Identify which cell holds the provided text, then report its (x, y) central coordinate. 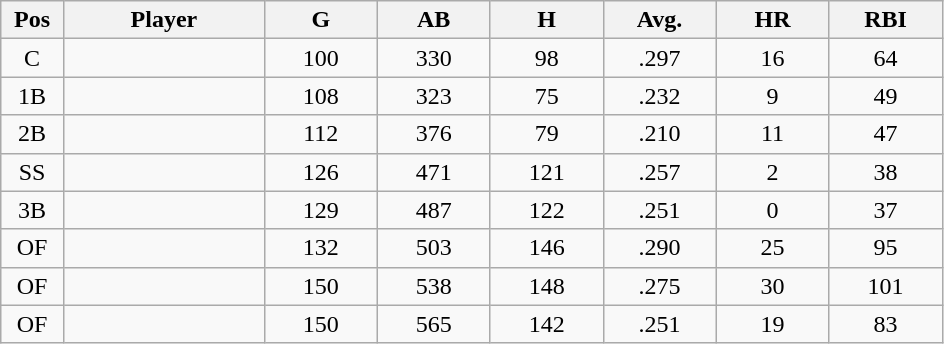
37 (886, 210)
HR (772, 20)
129 (320, 210)
101 (886, 286)
98 (546, 58)
.297 (660, 58)
471 (434, 172)
49 (886, 96)
.257 (660, 172)
132 (320, 248)
323 (434, 96)
83 (886, 324)
30 (772, 286)
95 (886, 248)
C (32, 58)
121 (546, 172)
2 (772, 172)
.275 (660, 286)
146 (546, 248)
1B (32, 96)
38 (886, 172)
.210 (660, 134)
330 (434, 58)
Avg. (660, 20)
16 (772, 58)
Player (164, 20)
Pos (32, 20)
148 (546, 286)
108 (320, 96)
H (546, 20)
AB (434, 20)
47 (886, 134)
3B (32, 210)
75 (546, 96)
79 (546, 134)
19 (772, 324)
9 (772, 96)
11 (772, 134)
112 (320, 134)
100 (320, 58)
2B (32, 134)
SS (32, 172)
64 (886, 58)
126 (320, 172)
565 (434, 324)
487 (434, 210)
RBI (886, 20)
.290 (660, 248)
G (320, 20)
142 (546, 324)
376 (434, 134)
538 (434, 286)
0 (772, 210)
122 (546, 210)
25 (772, 248)
503 (434, 248)
.232 (660, 96)
